Determine the (X, Y) coordinate at the center of the cell enclosing the given text.  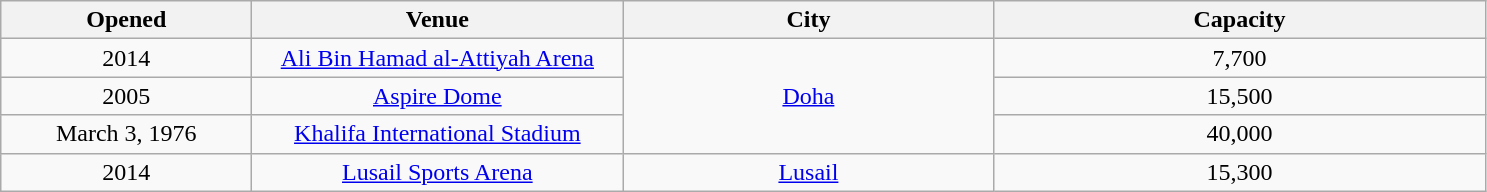
15,500 (1240, 96)
40,000 (1240, 134)
Lusail (808, 172)
Lusail Sports Arena (438, 172)
15,300 (1240, 172)
Aspire Dome (438, 96)
7,700 (1240, 58)
Venue (438, 20)
Doha (808, 96)
Khalifa International Stadium (438, 134)
City (808, 20)
Opened (126, 20)
2005 (126, 96)
Ali Bin Hamad al-Attiyah Arena (438, 58)
March 3, 1976 (126, 134)
Capacity (1240, 20)
